Output the (X, Y) coordinate of the center of the cell containing the given text.  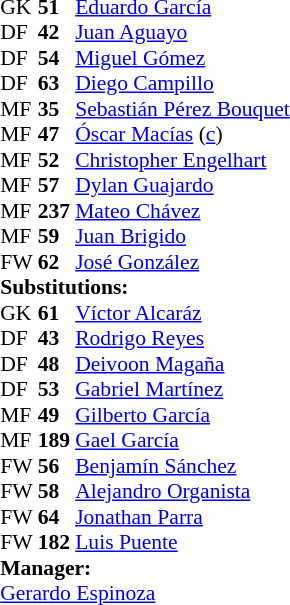
43 (57, 339)
63 (57, 83)
Juan Brigido (182, 237)
62 (57, 262)
Víctor Alcaráz (182, 313)
Mateo Chávez (182, 211)
52 (57, 160)
Sebastián Pérez Bouquet (182, 109)
José González (182, 262)
Gabriel Martínez (182, 389)
Deivoon Magaña (182, 364)
Jonathan Parra (182, 517)
Rodrigo Reyes (182, 339)
GK (19, 313)
42 (57, 33)
Benjamín Sánchez (182, 466)
182 (57, 543)
49 (57, 415)
47 (57, 135)
Gael García (182, 441)
58 (57, 491)
56 (57, 466)
35 (57, 109)
48 (57, 364)
Óscar Macías (c) (182, 135)
Juan Aguayo (182, 33)
Christopher Engelhart (182, 160)
189 (57, 441)
237 (57, 211)
57 (57, 185)
Gilberto García (182, 415)
Miguel Gómez (182, 58)
Alejandro Organista (182, 491)
61 (57, 313)
59 (57, 237)
Manager: (145, 568)
54 (57, 58)
Diego Campillo (182, 83)
53 (57, 389)
Dylan Guajardo (182, 185)
Luis Puente (182, 543)
64 (57, 517)
Substitutions: (145, 287)
